Return the (x, y) coordinate for the center point of the cell that contains the specified text.  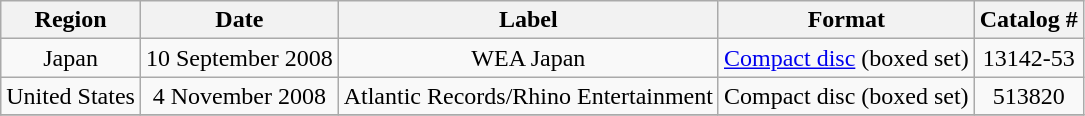
Atlantic Records/Rhino Entertainment (528, 96)
10 September 2008 (239, 58)
WEA Japan (528, 58)
13142-53 (1028, 58)
4 November 2008 (239, 96)
513820 (1028, 96)
Region (71, 20)
United States (71, 96)
Catalog # (1028, 20)
Japan (71, 58)
Date (239, 20)
Label (528, 20)
Format (846, 20)
